Capture the cell that displays the provided text and extract its [X, Y] central coordinate. 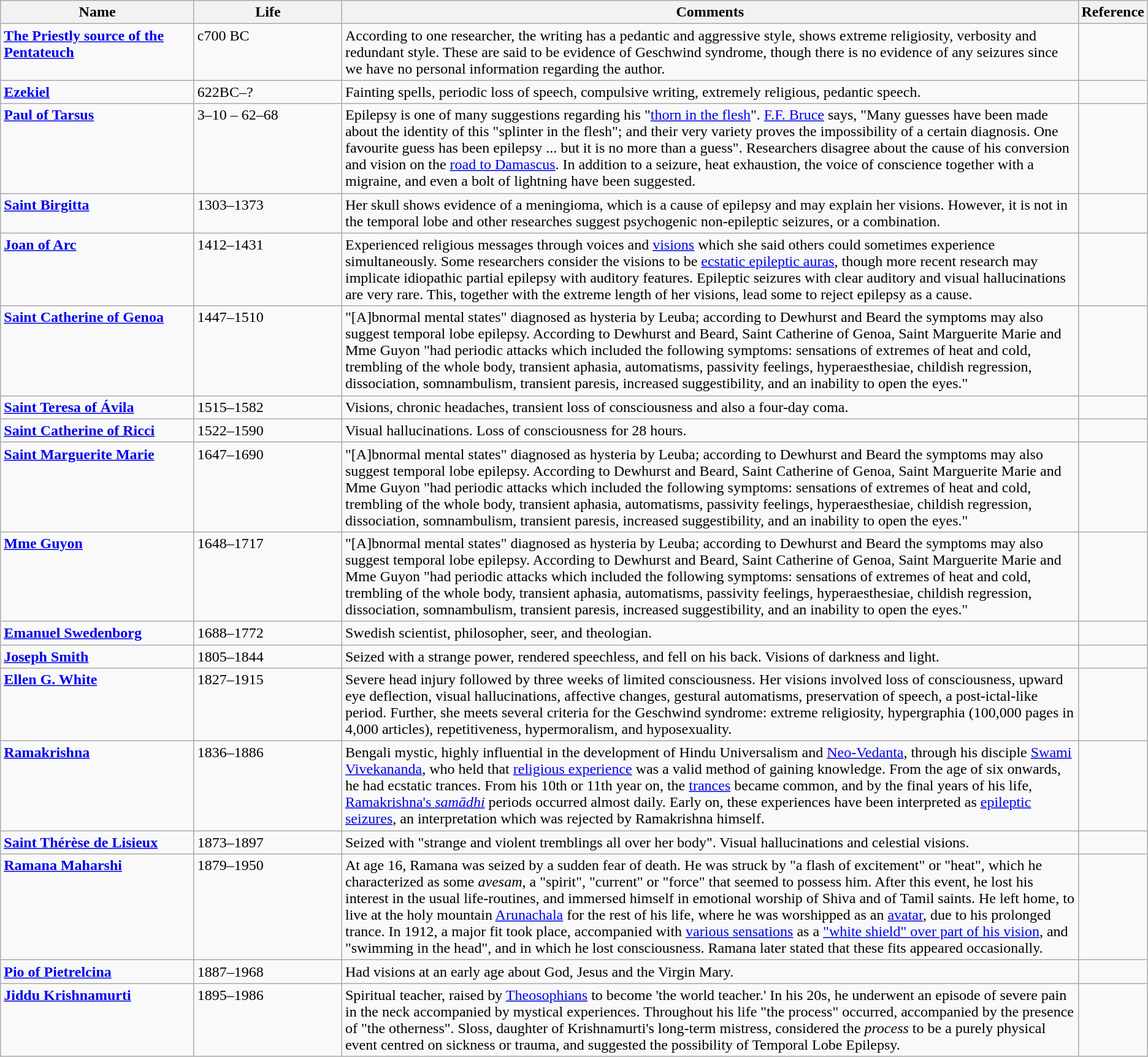
1887–1968 [267, 972]
Comments [710, 12]
1836–1886 [267, 786]
Ramana Maharshi [98, 907]
1447–1510 [267, 351]
622BC–? [267, 92]
Fainting spells, periodic loss of speech, compulsive writing, extremely religious, pedantic speech. [710, 92]
Saint Thérèse de Lisieux [98, 842]
Swedish scientist, philosopher, seer, and theologian. [710, 633]
1303–1373 [267, 213]
Ellen G. White [98, 705]
Saint Birgitta [98, 213]
Mme Guyon [98, 576]
1412–1431 [267, 270]
c700 BC [267, 52]
Ramakrishna [98, 786]
Saint Teresa of Ávila [98, 407]
Saint Catherine of Genoa [98, 351]
Joan of Arc [98, 270]
Seized with a strange power, rendered speechless, and fell on his back. Visions of darkness and light. [710, 657]
Seized with "strange and violent tremblings all over her body". Visual hallucinations and celestial visions. [710, 842]
3–10 – 62–68 [267, 148]
Visions, chronic headaches, transient loss of consciousness and also a four-day coma. [710, 407]
The Priestly source of the Pentateuch [98, 52]
1827–1915 [267, 705]
Pio of Pietrelcina [98, 972]
1515–1582 [267, 407]
Jiddu Krishnamurti [98, 1020]
Paul of Tarsus [98, 148]
Ezekiel [98, 92]
Joseph Smith [98, 657]
1647–1690 [267, 487]
Saint Catherine of Ricci [98, 430]
Had visions at an early age about God, Jesus and the Virgin Mary. [710, 972]
1873–1897 [267, 842]
1648–1717 [267, 576]
Visual hallucinations. Loss of consciousness for 28 hours. [710, 430]
Emanuel Swedenborg [98, 633]
1879–1950 [267, 907]
1522–1590 [267, 430]
Name [98, 12]
1805–1844 [267, 657]
Life [267, 12]
1688–1772 [267, 633]
Saint Marguerite Marie [98, 487]
1895–1986 [267, 1020]
Reference [1112, 12]
